Detect which cell encompasses the target text, then output its [X, Y] center coordinate. 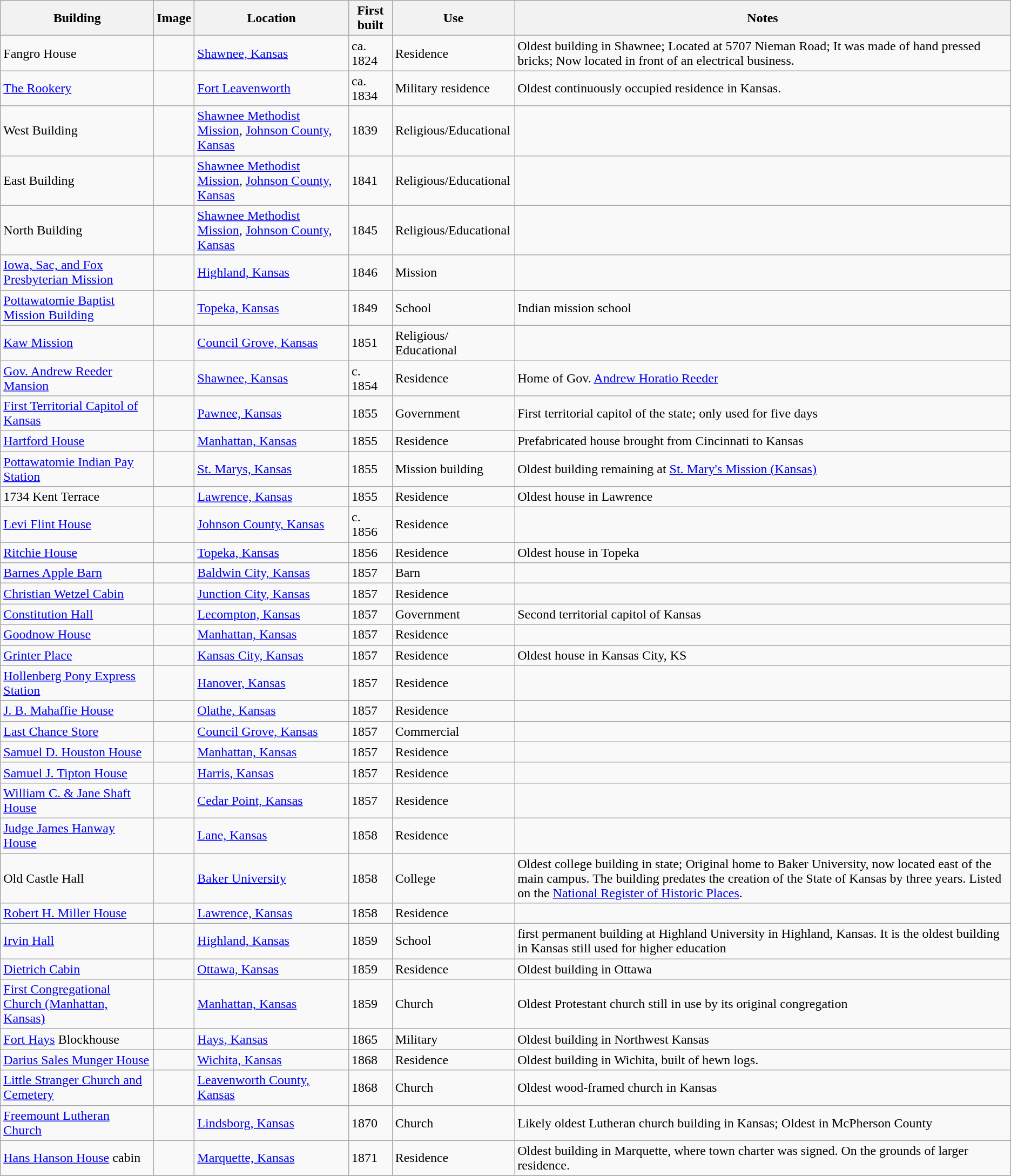
Grinter Place [77, 655]
Fort Leavenworth [272, 89]
St. Marys, Kansas [272, 469]
Building [77, 18]
Baldwin City, Kansas [272, 573]
Second territorial capitol of Kansas [763, 614]
J. B. Mahaffie House [77, 711]
East Building [77, 180]
Use [454, 18]
Oldest house in Lawrence [763, 497]
Samuel D. Houston House [77, 752]
Irvin Hall [77, 941]
Oldest continuously occupied residence in Kansas. [763, 89]
Johnson County, Kansas [272, 525]
1871 [370, 1158]
Prefabricated house brought from Cincinnati to Kansas [763, 441]
1846 [370, 272]
Lindsborg, Kansas [272, 1123]
West Building [77, 131]
Baker University [272, 878]
Darius Sales Munger House [77, 1060]
Marquette, Kansas [272, 1158]
Cedar Point, Kansas [272, 801]
Notes [763, 18]
Old Castle Hall [77, 878]
Lecompton, Kansas [272, 614]
Location [272, 18]
Oldest building in Ottawa [763, 969]
North Building [77, 230]
Pawnee, Kansas [272, 413]
First Territorial Capitol of Kansas [77, 413]
Fangro House [77, 53]
c. 1854 [370, 378]
Commercial [454, 731]
College [454, 878]
Fort Hays Blockhouse [77, 1039]
Oldest Protestant church still in use by its original congregation [763, 1004]
Hollenberg Pony Express Station [77, 683]
1841 [370, 180]
Barnes Apple Barn [77, 573]
Oldest house in Kansas City, KS [763, 655]
Last Chance Store [77, 731]
Lane, Kansas [272, 835]
Iowa, Sac, and Fox Presbyterian Mission [77, 272]
1865 [370, 1039]
first permanent building at Highland University in Highland, Kansas. It is the oldest building in Kansas still used for higher education [763, 941]
Christian Wetzel Cabin [77, 594]
c. 1856 [370, 525]
William C. & Jane Shaft House [77, 801]
1839 [370, 131]
Military residence [454, 89]
Oldest building in Marquette, where town charter was signed. On the grounds of larger residence. [763, 1158]
Freemount Lutheran Church [77, 1123]
Military [454, 1039]
Hays, Kansas [272, 1039]
Pottawatomie Baptist Mission Building [77, 308]
Harris, Kansas [272, 772]
Pottawatomie Indian Pay Station [77, 469]
Mission building [454, 469]
1845 [370, 230]
ca. 1824 [370, 53]
Olathe, Kansas [272, 711]
Robert H. Miller House [77, 913]
Little Stranger Church and Cemetery [77, 1088]
Judge James Hanway House [77, 835]
Oldest building remaining at St. Mary's Mission (Kansas) [763, 469]
1849 [370, 308]
Oldest building in Northwest Kansas [763, 1039]
Samuel J. Tipton House [77, 772]
1870 [370, 1123]
Wichita, Kansas [272, 1060]
Oldest building in Shawnee; Located at 5707 Nieman Road; It was made of hand pressed bricks; Now located in front of an electrical business. [763, 53]
Religious/ Educational [454, 342]
Goodnow House [77, 635]
Gov. Andrew Reeder Mansion [77, 378]
First Congregational Church (Manhattan, Kansas) [77, 1004]
Ottawa, Kansas [272, 969]
Indian mission school [763, 308]
Image [174, 18]
1734 Kent Terrace [77, 497]
Constitution Hall [77, 614]
Ritchie House [77, 553]
Leavenworth County, Kansas [272, 1088]
Barn [454, 573]
Likely oldest Lutheran church building in Kansas; Oldest in McPherson County [763, 1123]
Mission [454, 272]
Dietrich Cabin [77, 969]
Oldest building in Wichita, built of hewn logs. [763, 1060]
The Rookery [77, 89]
Kansas City, Kansas [272, 655]
Hanover, Kansas [272, 683]
Oldest house in Topeka [763, 553]
Home of Gov. Andrew Horatio Reeder [763, 378]
Oldest wood-framed church in Kansas [763, 1088]
Hartford House [77, 441]
Junction City, Kansas [272, 594]
1856 [370, 553]
First territorial capitol of the state; only used for five days [763, 413]
First built [370, 18]
Kaw Mission [77, 342]
Levi Flint House [77, 525]
ca. 1834 [370, 89]
1851 [370, 342]
Hans Hanson House cabin [77, 1158]
